For the text-containing cell, return its midpoint in (x, y) coordinate format. 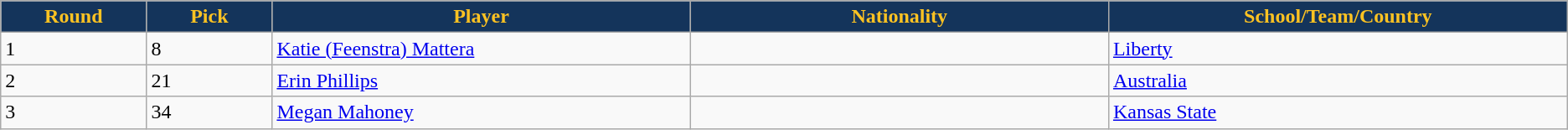
Megan Mahoney (481, 112)
Kansas State (1338, 112)
2 (74, 81)
Player (481, 17)
Nationality (900, 17)
Liberty (1338, 49)
Erin Phillips (481, 81)
21 (209, 81)
Katie (Feenstra) Mattera (481, 49)
Round (74, 17)
8 (209, 49)
1 (74, 49)
School/Team/Country (1338, 17)
34 (209, 112)
Pick (209, 17)
Australia (1338, 81)
3 (74, 112)
